Extract the [x, y] coordinate from the center of the cell holding the provided text.  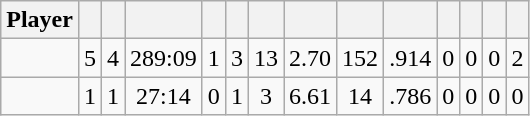
27:14 [164, 96]
152 [360, 58]
13 [266, 58]
14 [360, 96]
6.61 [310, 96]
4 [114, 58]
Player [40, 20]
5 [90, 58]
289:09 [164, 58]
2.70 [310, 58]
.914 [410, 58]
2 [518, 58]
.786 [410, 96]
